Extract the [x, y] coordinate from the center of the cell holding the provided text.  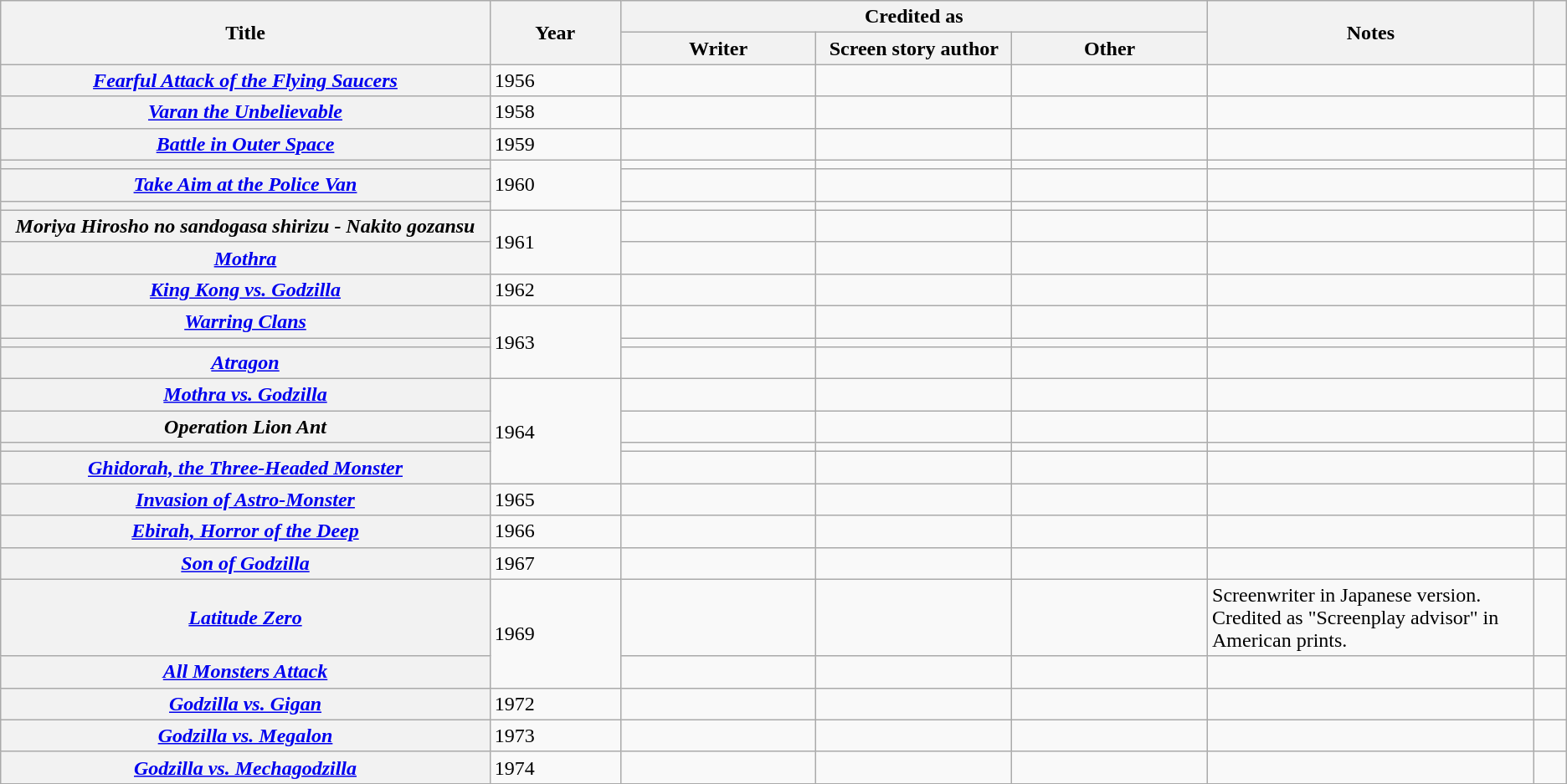
Writer [718, 49]
Invasion of Astro-Monster [246, 500]
Mothra vs. Godzilla [246, 395]
All Monsters Attack [246, 672]
1956 [555, 80]
1965 [555, 500]
1960 [555, 185]
1973 [555, 735]
Fearful Attack of the Flying Saucers [246, 80]
Godzilla vs. Mechagodzilla [246, 767]
1966 [555, 531]
Take Aim at the Police Van [246, 185]
Warring Clans [246, 321]
1961 [555, 242]
1963 [555, 341]
1972 [555, 704]
Son of Godzilla [246, 563]
1959 [555, 144]
1969 [555, 633]
Year [555, 33]
King Kong vs. Godzilla [246, 290]
Title [246, 33]
1958 [555, 112]
1967 [555, 563]
Godzilla vs. Megalon [246, 735]
Moriya Hirosho no sandogasa shirizu - Nakito gozansu [246, 226]
Screenwriter in Japanese version. Credited as "Screenplay advisor" in American prints. [1371, 617]
Operation Lion Ant [246, 427]
Screen story author [914, 49]
Notes [1371, 33]
Credited as [914, 17]
Varan the Unbelievable [246, 112]
Atragon [246, 363]
Ghidorah, the Three-Headed Monster [246, 468]
Other [1110, 49]
Godzilla vs. Gigan [246, 704]
Latitude Zero [246, 617]
1964 [555, 432]
Ebirah, Horror of the Deep [246, 531]
1974 [555, 767]
Battle in Outer Space [246, 144]
1962 [555, 290]
Mothra [246, 258]
